Locate the cell with the specified text and output its [x, y] center coordinate. 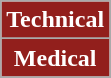
Medical [56, 58]
Technical [56, 20]
